Return (X, Y) of the center of cell containing provided text 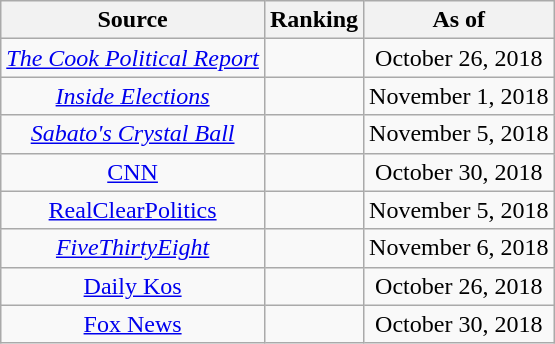
Fox News (133, 324)
FiveThirtyEight (133, 248)
November 6, 2018 (459, 248)
Daily Kos (133, 286)
Ranking (314, 20)
Source (133, 20)
CNN (133, 172)
As of (459, 20)
RealClearPolitics (133, 210)
Sabato's Crystal Ball (133, 134)
November 1, 2018 (459, 96)
Inside Elections (133, 96)
The Cook Political Report (133, 58)
